Provide the [x, y] coordinate of the cell's center where the given text is located.  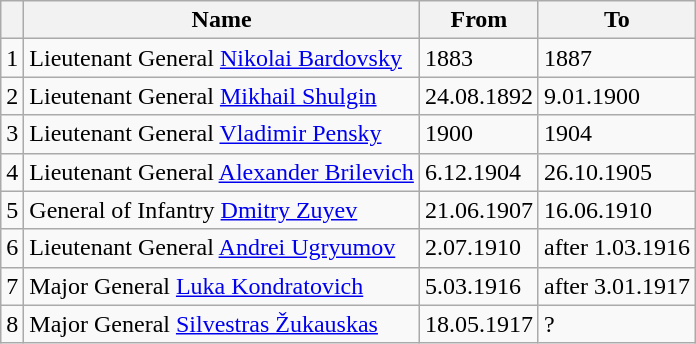
1 [12, 58]
9.01.1900 [616, 96]
8 [12, 324]
2 [12, 96]
7 [12, 286]
18.05.1917 [478, 324]
1904 [616, 134]
To [616, 20]
1887 [616, 58]
1883 [478, 58]
Major General Silvestras Žukauskas [222, 324]
26.10.1905 [616, 172]
Lieutenant General Vladimir Pensky [222, 134]
24.08.1892 [478, 96]
Lieutenant General Mikhail Shulgin [222, 96]
From [478, 20]
16.06.1910 [616, 210]
Lieutenant General Andrei Ugryumov [222, 248]
3 [12, 134]
General of Infantry Dmitry Zuyev [222, 210]
after 1.03.1916 [616, 248]
after 3.01.1917 [616, 286]
? [616, 324]
1900 [478, 134]
2.07.1910 [478, 248]
6 [12, 248]
6.12.1904 [478, 172]
21.06.1907 [478, 210]
Lieutenant General Nikolai Bardovsky [222, 58]
5.03.1916 [478, 286]
Major General Luka Kondratovich [222, 286]
5 [12, 210]
Lieutenant General Alexander Brilevich [222, 172]
Name [222, 20]
4 [12, 172]
